For the text-containing cell, return its midpoint in [x, y] coordinate format. 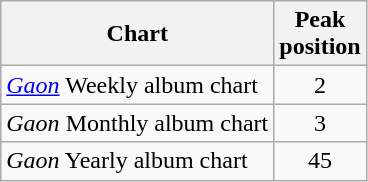
3 [320, 123]
Chart [138, 34]
45 [320, 161]
Gaon Monthly album chart [138, 123]
Gaon Weekly album chart [138, 85]
Peakposition [320, 34]
2 [320, 85]
Gaon Yearly album chart [138, 161]
